Detect which cell encompasses the target text, then output its [X, Y] center coordinate. 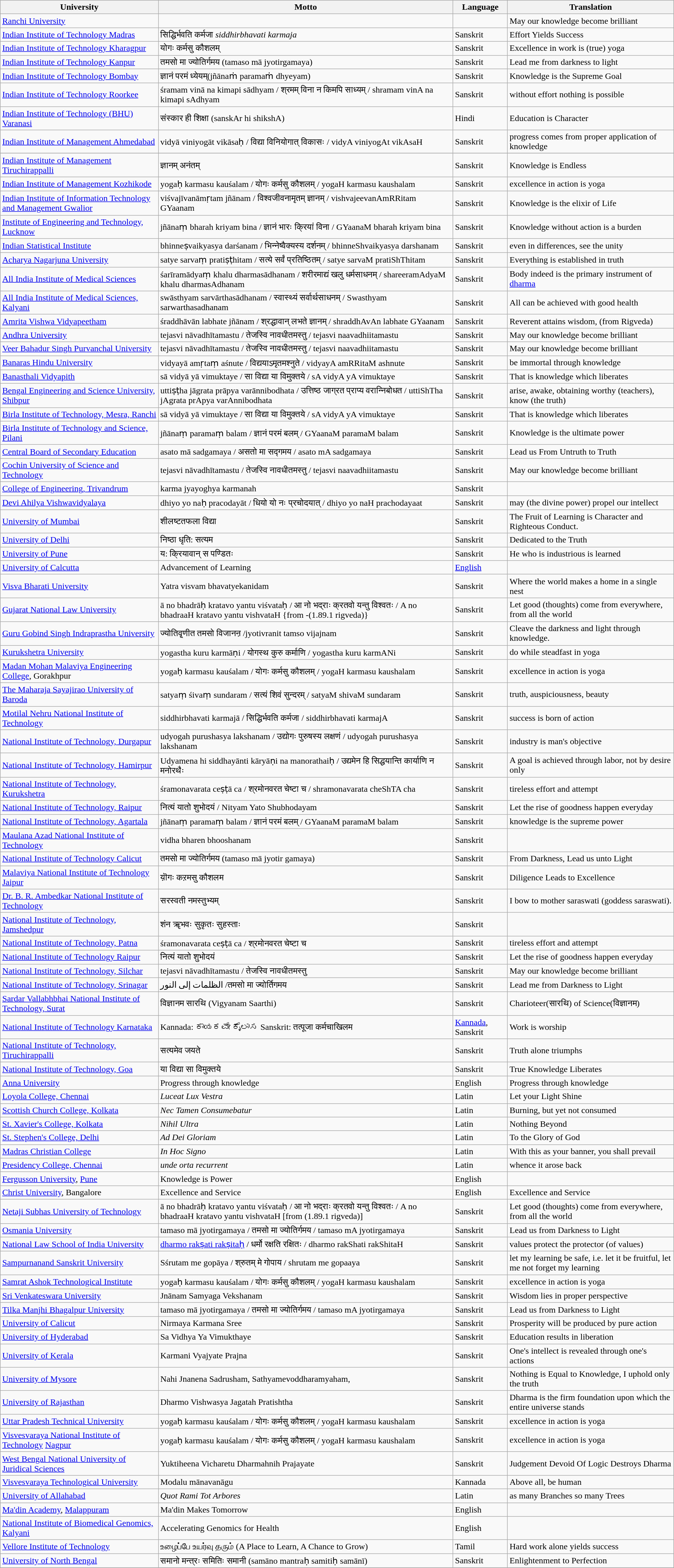
Loyola College, Chennai [79, 1096]
progress comes from proper application of knowledge [591, 142]
The Fruit of Learning is Character and Righteous Conduct. [591, 522]
unde orta recurrent [306, 1165]
yogastha kuru karmāṇi / योगस्थ कुरु कर्माणि / yogastha kuru karmANi [306, 652]
Motilal Nehru National Institute of Technology [79, 718]
Andhra University [79, 335]
Nihil Ultra [306, 1124]
Visvesvaraya Technological University [79, 1482]
University of Rajasthan [79, 1403]
University [79, 7]
शीलष्टतफला विद्या [306, 522]
Indian Institute of Technology (BHU) Varanasi [79, 118]
Birla Institute of Technology and Science, Pilani [79, 433]
Malaviya National Institute of Technology Jaipur [79, 877]
Hard work alone yields success [591, 1547]
swāsthyam sarvārthasādhanam / स्वास्थ्यं सर्वार्थसाधनम् / Swasthyam sarwarthasadhanam [306, 303]
Knowledge is Endless [591, 165]
vidyā viniyogāt vikāsaḥ / विद्या विनियोगात् विकासः / vidyA viniyogAt vikAsaH [306, 142]
योगः कर्मसु कौशलम् [306, 48]
शंन ॠभवः सुकृतः सुहस्ताः [306, 924]
without effort nothing is possible [591, 95]
University of North Bengal [79, 1561]
śramonavarata ceṣṭā ca / श्रमोनवरत चेष्टा च [306, 943]
Let your Light Shine [591, 1096]
विज्ञानम सारथि (Vigyanam Saarthi) [306, 1004]
Indian Institute of Technology Kanpur [79, 62]
Indian Institute of Technology Kharagpur [79, 48]
Indian Institute of Information Technology and Management Gwalior [79, 203]
Scottish Church College, Kolkata [79, 1110]
National Institute of Technology Raipur [79, 957]
University of Hyderabad [79, 1337]
Ma'din Makes Tomorrow [306, 1510]
ज्ञानम् अनंतम् [306, 165]
Indian Institute of Management Ahmedabad [79, 142]
tejasvi nāvadhītamastu / तेजस्वि नावधीतमस्तु [306, 971]
as many Branches so many Trees [591, 1496]
Tamil [480, 1547]
National Law School of India University [79, 1244]
तमसो मा ज्योतिर्गमय (tamaso mā jyotir gamaya) [306, 859]
He who is industrious is learned [591, 554]
A goal is achieved through labor, not by desire only [591, 765]
jñānaṃ bharah kriyam bina / ज्ञानं भारः क्रियां विना / GYaanaM bharah kriyam bina [306, 227]
St. Xavier's College, Kolkata [79, 1124]
Central Board of Secondary Education [79, 451]
University of Allahabad [79, 1496]
Sa Vidhya Ya Vimukthaye [306, 1337]
To the Glory of God [591, 1138]
Knowledge without action is a burden [591, 227]
ज्ञानं परमं ध्येयम्(jñānaṁ paramaṁ dhyeyam) [306, 76]
arise, awake, obtaining worthy (teachers), know (the truth) [591, 396]
Accelerating Genomics for Health [306, 1528]
National Institute of Technology, Hamirpur [79, 765]
Translation [591, 7]
Banasthali Vidyapith [79, 377]
Ma'din Academy, Malappuram [79, 1510]
Knowledge is the elixir of Life [591, 203]
With this as your banner, you shall prevail [591, 1151]
Yatra visvam bhavatyekanidam [306, 586]
Madan Mohan Malaviya Engineering College, Gorakhpur [79, 671]
Netaji Subhas University of Technology [79, 1211]
National Institute of Technology, Durgapur [79, 741]
I bow to mother saraswati (goddess saraswati). [591, 901]
National Institute of Technology Calicut [79, 859]
Bengal Engineering and Science University, Shibpur [79, 396]
Uttar Pradesh Technical University [79, 1421]
Institute of Engineering and Technology, Lucknow [79, 227]
Ad Dei Gloriam [306, 1138]
University of Pune [79, 554]
From Darkness, Lead us unto Light [591, 859]
Yuktiheena Vicharetu Dharmahnih Prajayate [306, 1463]
All India Institute of Medical Sciences, Kalyani [79, 303]
True Knowledge Liberates [591, 1069]
National Institute of Biomedical Genomics, Kalyani [79, 1528]
Gujarat National Law University [79, 609]
Quot Rami Tot Arbores [306, 1496]
be immortal through knowledge [591, 363]
Indian Statistical Institute [79, 246]
Banaras Hindu University [79, 363]
Burning, but yet not consumed [591, 1110]
Guru Gobind Singh Indraprastha University [79, 633]
Lead me from darkness to light [591, 62]
Devi Ahilya Vishwavidyalaya [79, 503]
may (the divine power) propel our intellect [591, 503]
bhinneṣvaikyasya darśanam / भिन्नेष्वैक्यस्य दर्शनम् / bhinneShvaikyasya darshanam [306, 246]
śramonavarata ceṣṭā ca / श्रमोनवरत चेष्टा च / shramonavarata cheShTA cha [306, 789]
Veer Bahadur Singh Purvanchal University [79, 349]
नित्यं यातो शुभोदयं / Nityam Yato Shubhodayam [306, 807]
Nahi Jnanena Sadrusham, Sathyamevoddharamyaham, [306, 1379]
vidyayā amṛtaṃ aśnute / विद्ययाऽमृतमश्नुते / vidyayA amRRitaM ashnute [306, 363]
Work is worship [591, 1027]
Karmani Vyajyate Prajna [306, 1355]
whence it arose back [591, 1165]
Language [480, 7]
ā no bhadrāḥ kratavo yantu viśvataḥ / आ नो भद्राः क्रतवो यन्तु विश्वतः / A no bhadraaH kratavo yantu vishvataH {from -(1.89.1 rigveda)} [306, 609]
The Maharaja Sayajirao University of Baroda [79, 694]
Charioteer(सारथि) of Science(विज्ञानम) [591, 1004]
Vellore Institute of Technology [79, 1547]
West Bengal National University of Juridical Sciences [79, 1463]
satyaṃ śivaṃ sundaram / सत्यं शिवं सुन्दरम् / satyaM shivaM sundaram [306, 694]
University of Kerala [79, 1355]
siddhirbhavati karmajā / सिद्धिर्भवति कर्मजा / siddhirbhavati karmajA [306, 718]
Lead us From Untruth to Truth [591, 451]
National Institute of Technology, Goa [79, 1069]
All India Institute of Medical Sciences [79, 279]
Cleave the darkness and light through knowledge. [591, 633]
Excellence in work is (true) yoga [591, 48]
Advancement of Learning [306, 567]
values protect the protector (of values) [591, 1244]
Body indeed is the primary instrument of dharma [591, 279]
सत्यमेव जयते [306, 1050]
dhiyo yo naḥ pracodayāt / धियो यो नः प्रचोदयात् / dhiyo yo naH prachodayaat [306, 503]
Where the world makes a home in a single nest [591, 586]
Indian Institute of Management Kozhikode [79, 184]
Indian Institute of Technology Roorkee [79, 95]
Jnānam Samyaga Vekshanam [306, 1296]
ā no bhadrāḥ kratavo yantu viśvataḥ / आ नो भद्राः क्रतवो यन्तु विश्वतः / A no bhadraaH kratavo yantu vishvataH [from (1.89.1 rigveda)] [306, 1211]
Visva Bharati University [79, 586]
karma jyayoghya karmanah [306, 488]
National Institute of Technology, Patna [79, 943]
Sampurnanand Sanskrit University [79, 1263]
satye sarvaṃ pratiṣṭhitam / सत्ये सर्वं प्रतिष्ठितम् / satye sarvaM pratiShThitam [306, 260]
śramam vinā na kimapi sādhyam / श्रमम् विना न किमपि साध्यम् / shramam vinA na kimapi sAdhyam [306, 95]
National Institute of Technology Karnataka [79, 1027]
Truth alone triumphs [591, 1050]
Udyamena hi siddhayānti kāryāṇi na manorathaiḥ / उद्यमेन हि सिद्धयान्ति कार्याणि न मनोरथैः [306, 765]
सिद्धिर्भवति कर्मजा siddhirbhavati karmaja [306, 35]
do while steadfast in yoga [591, 652]
Education results in liberation [591, 1337]
Dedicated to the Truth [591, 540]
National Institute of Technology, Srinagar [79, 985]
Dharma is the firm foundation upon which the entire universe stands [591, 1403]
Fergusson University, Pune [79, 1179]
Tilka Manjhi Bhagalpur University [79, 1309]
Knowledge is the Supreme Goal [591, 76]
University of Delhi [79, 540]
Modalu mānavanāgu [306, 1482]
knowledge is the supreme power [591, 821]
Sri Venkateswara University [79, 1296]
या विद्या सा विमुक्तये [306, 1069]
Samrat Ashok Technological Institute [79, 1282]
Indian Institute of Technology Madras [79, 35]
success is born of action [591, 718]
Effort Yields Success [591, 35]
Sardar Vallabhbhai National Institute of Technology, Surat [79, 1004]
Amrita Vishwa Vidyapeetham [79, 321]
uttiṣṭha jāgrata prāpya varānnibodhata / उत्तिष्ठ जाग्रत प्राप्य वरान्निबोधत / uttiShTha jAgrata prApya varAnnibodhata [306, 396]
Presidency College, Chennai [79, 1165]
Ranchi University [79, 21]
śarīramādyaṃ khalu dharmasādhanam / शरीरमाद्यं खलु धर्मसाधनम् / shareeramAdyaM khalu dharmasAdhanam [306, 279]
Luceat Lux Vestra [306, 1096]
الظلمات إلى النور /तमसो मा ज्योर्तिगमय [306, 985]
National Institute of Technology, Tiruchirappalli [79, 1050]
Lead me from Darkness to Light [591, 985]
National Institute of Technology, Jamshedpur [79, 924]
One's intellect is revealed through one's actions [591, 1355]
உழைப்பே உயர்வு தரும் (A Place to Learn, A Chance to Grow) [306, 1547]
Above all, be human [591, 1482]
Nirmaya Karmana Sree [306, 1323]
Diligence Leads to Excellence [591, 877]
Maulana Azad National Institute of Technology [79, 840]
Nothing Beyond [591, 1124]
Indian Institute of Management Tiruchirappalli [79, 165]
संस्कार ही शिक्षा (sanskAr hi shikshA) [306, 118]
Anna University [79, 1083]
Visvesvaraya National Institute of Technology Nagpur [79, 1440]
śraddhāvān labhate jñānam / श्रद्धावान् लभते ज्ञानम् / shraddhAvAn labhate GYaanam [306, 321]
All can be achieved with good health [591, 303]
National Institute of Technology, Raipur [79, 807]
College of Engineering, Trivandrum [79, 488]
सरस्वती नमस्तुभ्यम् [306, 901]
Dr. B. R. Ambedkar National Institute of Technology [79, 901]
Kurukshetra University [79, 652]
National Institute of Technology, Agartala [79, 821]
Nothing is Equal to Knowledge, I uphold only the truth [591, 1379]
Acharya Nagarjuna University [79, 260]
Knowledge is Power [306, 1179]
Dharmo Vishwasya Jagatah Pratishtha [306, 1403]
Motto [306, 7]
Osmania University [79, 1230]
truth, auspiciousness, beauty [591, 694]
viśvajīvanāmṛtam jñānam / विश्वजीवनामृतम् ज्ञानम् / vishvajeevanAmRRitam GYaanam [306, 203]
University of Mysore [79, 1379]
Kannada, Sanskrit [480, 1027]
industry is man's objective [591, 741]
University of Mumbai [79, 522]
य़ॊगः कऱमसु कौशलम [306, 877]
St. Stephen's College, Delhi [79, 1138]
Reverent attains wisdom, (from Rigveda) [591, 321]
Wisdom lies in proper perspective [591, 1296]
udyogah purushasya lakshanam / उद्योगः पुरुषस्य लक्षणं / udyogah purushasya lakshanam [306, 741]
नित्यं यातो शुभोदयं [306, 957]
समानो मन्त्रः समितिः समानी (samāno mantraḥ samitiḥ samānī) [306, 1561]
Judgement Devoid Of Logic Destroys Dharma [591, 1463]
University of Calicut [79, 1323]
Hindi [480, 118]
Kannada: ಕಾಯಕವೇ ಕೈಲಾಸ Sanskrit: तत्पूजा कर्मचाखिलम [306, 1027]
Education is Character [591, 118]
Madras Christian College [79, 1151]
University of Calcutta [79, 567]
let my learning be safe, i.e. let it be fruitful, let me not forget my learning [591, 1263]
dharmo rakṣati rakṣitaḥ / धर्मो रक्षति रक्षितः / dharmo rakShati rakShitaH [306, 1244]
National Institute of Technology, Silchar [79, 971]
Everything is established in truth [591, 260]
Prosperity will be produced by pure action [591, 1323]
vidha bharen bhooshanam [306, 840]
Cochin University of Science and Technology [79, 470]
Enlightenment to Perfection [591, 1561]
even in differences, see the unity [591, 246]
Sśrutam me gopāya / श्रुतम् मे गोपाय / shrutam me gopaaya [306, 1263]
ज्योतिवृ्णीत तमसो विजानऩ /jyotivranit tamso vijajnam [306, 633]
Birla Institute of Technology, Mesra, Ranchi [79, 414]
asato mā sadgamaya / असतो मा सद्गमय / asato mA sadgamaya [306, 451]
तमसो मा ज्योतिर्गमय (tamaso mā jyotirgamaya) [306, 62]
National Institute of Technology, Kurukshetra [79, 789]
Indian Institute of Technology Bombay [79, 76]
In Hoc Signo [306, 1151]
निष्ठा धृति: सत्यम [306, 540]
Nec Tamen Consumebatur [306, 1110]
Knowledge is the ultimate power [591, 433]
Kannada [480, 1482]
य: क्रियावान् स पण्डितः [306, 554]
Christ University, Bangalore [79, 1192]
